For the text-containing cell, return its midpoint in (X, Y) coordinate format. 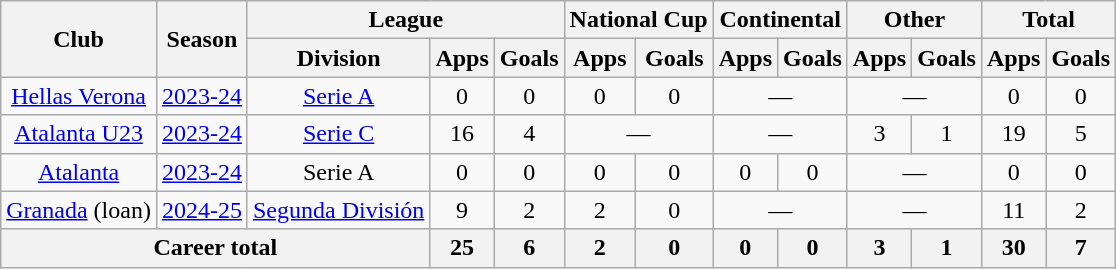
11 (1013, 210)
Atalanta (79, 172)
Other (914, 20)
National Cup (638, 20)
Hellas Verona (79, 96)
2024-25 (202, 210)
Total (1048, 20)
Club (79, 39)
Career total (216, 248)
Season (202, 39)
4 (529, 134)
Continental (780, 20)
Granada (loan) (79, 210)
Segunda División (338, 210)
Atalanta U23 (79, 134)
7 (1081, 248)
30 (1013, 248)
Serie C (338, 134)
19 (1013, 134)
Division (338, 58)
5 (1081, 134)
16 (462, 134)
6 (529, 248)
25 (462, 248)
League (406, 20)
9 (462, 210)
